Search for the cell housing the specified text and yield its (x, y) center coordinate. 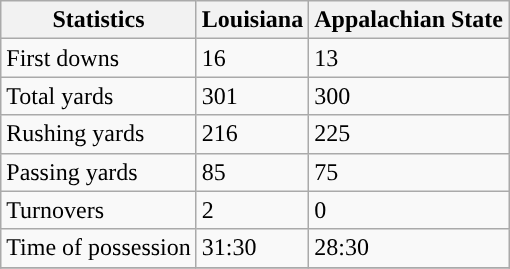
75 (409, 172)
216 (252, 134)
Appalachian State (409, 20)
Statistics (99, 20)
Rushing yards (99, 134)
2 (252, 210)
First downs (99, 58)
301 (252, 96)
Louisiana (252, 20)
225 (409, 134)
300 (409, 96)
Turnovers (99, 210)
13 (409, 58)
Time of possession (99, 248)
85 (252, 172)
28:30 (409, 248)
31:30 (252, 248)
Passing yards (99, 172)
0 (409, 210)
Total yards (99, 96)
16 (252, 58)
